Identify which cell holds the provided text, then report its (X, Y) central coordinate. 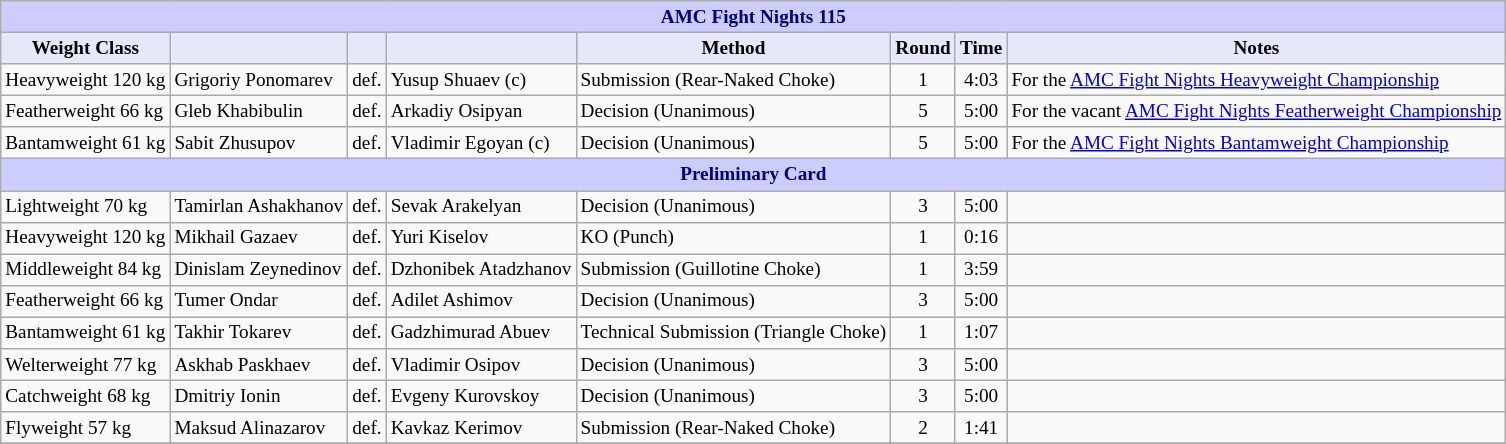
Tumer Ondar (259, 301)
Vladimir Egoyan (c) (481, 143)
Technical Submission (Triangle Choke) (734, 333)
Evgeny Kurovskoy (481, 396)
Flyweight 57 kg (86, 428)
For the AMC Fight Nights Heavyweight Championship (1256, 80)
Mikhail Gazaev (259, 238)
Dzhonibek Atadzhanov (481, 270)
1:41 (980, 428)
Method (734, 48)
Round (924, 48)
Gleb Khabibulin (259, 111)
Lightweight 70 kg (86, 206)
Preliminary Card (754, 175)
Notes (1256, 48)
3:59 (980, 270)
Arkadiy Osipyan (481, 111)
Weight Class (86, 48)
AMC Fight Nights 115 (754, 17)
Welterweight 77 kg (86, 365)
For the vacant AMC Fight Nights Featherweight Championship (1256, 111)
Takhir Tokarev (259, 333)
Vladimir Osipov (481, 365)
Gadzhimurad Abuev (481, 333)
Maksud Alinazarov (259, 428)
KO (Punch) (734, 238)
1:07 (980, 333)
Catchweight 68 kg (86, 396)
Adilet Ashimov (481, 301)
Middleweight 84 kg (86, 270)
Submission (Guillotine Choke) (734, 270)
Dinislam Zeynedinov (259, 270)
2 (924, 428)
0:16 (980, 238)
For the AMC Fight Nights Bantamweight Championship (1256, 143)
Askhab Paskhaev (259, 365)
Yusup Shuaev (c) (481, 80)
Dmitriy Ionin (259, 396)
Kavkaz Kerimov (481, 428)
Grigoriy Ponomarev (259, 80)
Yuri Kiselov (481, 238)
4:03 (980, 80)
Sabit Zhusupov (259, 143)
Sevak Arakelyan (481, 206)
Tamirlan Ashakhanov (259, 206)
Time (980, 48)
